For the text-containing cell, return its midpoint in (X, Y) coordinate format. 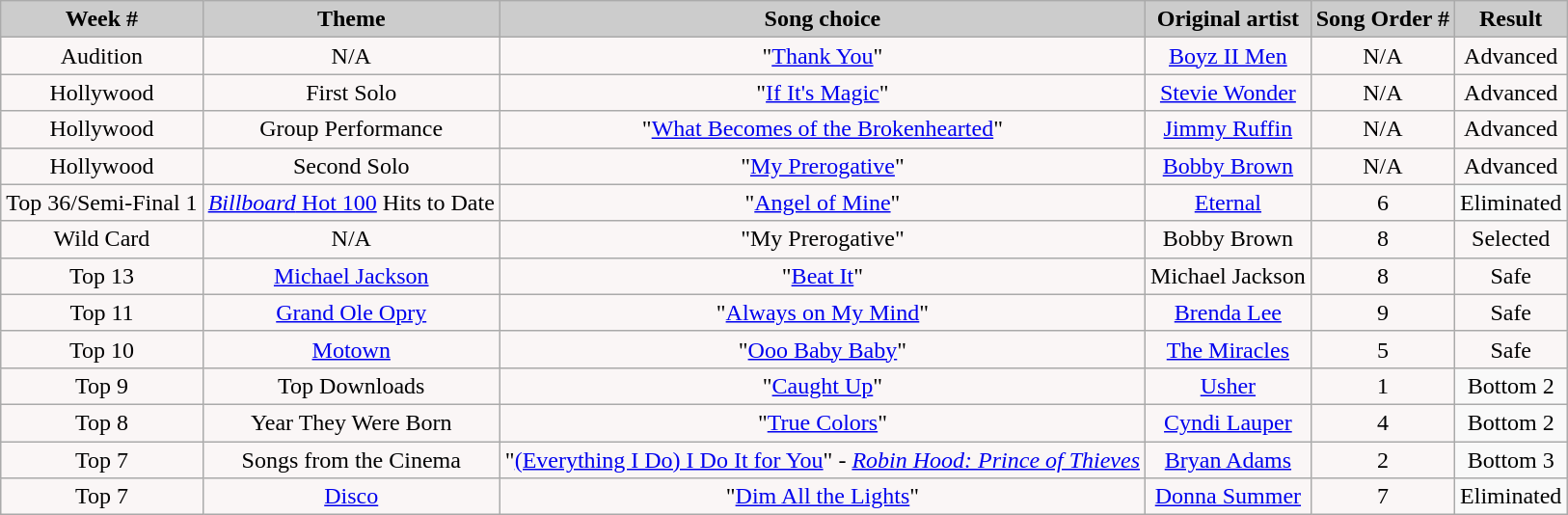
Stevie Wonder (1229, 93)
9 (1383, 312)
Brenda Lee (1229, 312)
"Angel of Mine" (822, 203)
Boyz II Men (1229, 56)
5 (1383, 349)
Theme (351, 19)
Original artist (1229, 19)
Songs from the Cinema (351, 460)
Top 11 (102, 312)
"If It's Magic" (822, 93)
Bottom 3 (1511, 460)
Disco (351, 497)
Song choice (822, 19)
"What Becomes of the Brokenhearted" (822, 129)
Eternal (1229, 203)
7 (1383, 497)
Result (1511, 19)
Bryan Adams (1229, 460)
Wild Card (102, 239)
Grand Ole Opry (351, 312)
Top 9 (102, 386)
Year They Were Born (351, 422)
The Miracles (1229, 349)
"Thank You" (822, 56)
"Dim All the Lights" (822, 497)
2 (1383, 460)
Cyndi Lauper (1229, 422)
Song Order # (1383, 19)
Billboard Hot 100 Hits to Date (351, 203)
"Caught Up" (822, 386)
"Beat It" (822, 276)
Top 36/Semi-Final 1 (102, 203)
Jimmy Ruffin (1229, 129)
Week # (102, 19)
Motown (351, 349)
"(Everything I Do) I Do It for You" - Robin Hood: Prince of Thieves (822, 460)
First Solo (351, 93)
"Ooo Baby Baby" (822, 349)
Usher (1229, 386)
6 (1383, 203)
"True Colors" (822, 422)
1 (1383, 386)
Selected (1511, 239)
Donna Summer (1229, 497)
Audition (102, 56)
Group Performance (351, 129)
Top 8 (102, 422)
Second Solo (351, 166)
"Always on My Mind" (822, 312)
4 (1383, 422)
Top Downloads (351, 386)
Top 10 (102, 349)
Top 13 (102, 276)
